Pinpoint the cell where the given text exists, returning its [X, Y] midpoint coordinate. 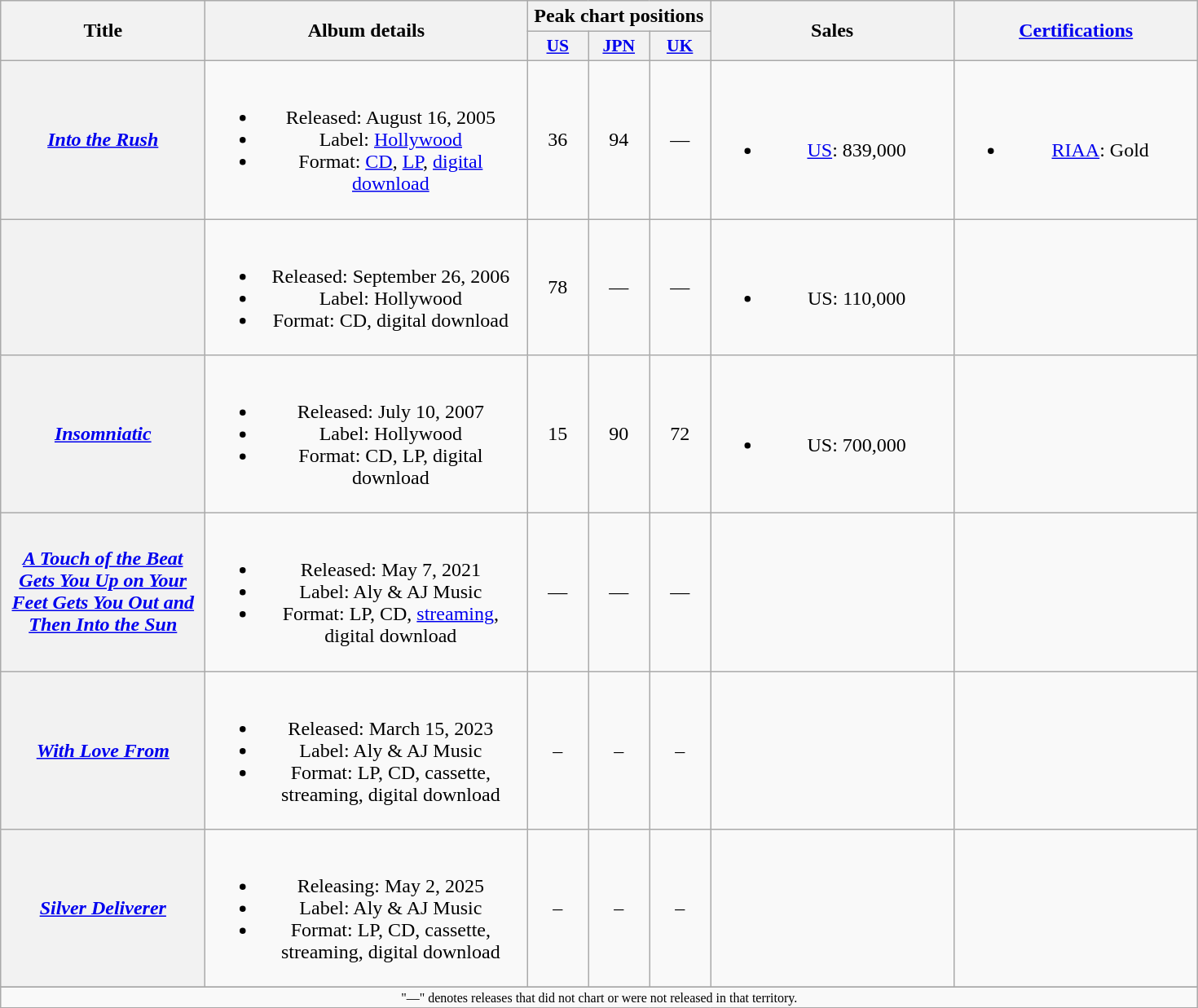
78 [557, 287]
"—" denotes releases that did not chart or were not released in that territory. [600, 997]
US: 110,000 [833, 287]
72 [680, 434]
Silver Deliverer [103, 909]
94 [619, 139]
Releasing: May 2, 2025Label: Aly & AJ MusicFormat: LP, CD, cassette, streaming, digital download [367, 909]
Album details [367, 31]
Insomniatic [103, 434]
UK [680, 46]
With Love From [103, 750]
36 [557, 139]
Released: September 26, 2006Label: HollywoodFormat: CD, digital download [367, 287]
Into the Rush [103, 139]
Released: May 7, 2021Label: Aly & AJ MusicFormat: LP, CD, streaming, digital download [367, 592]
A Touch of the Beat Gets You Up on Your Feet Gets You Out and Then Into the Sun [103, 592]
Released: August 16, 2005Label: HollywoodFormat: CD, LP, digital download [367, 139]
RIAA: Gold [1076, 139]
Sales [833, 31]
US [557, 46]
Title [103, 31]
US: 700,000 [833, 434]
Certifications [1076, 31]
Released: July 10, 2007Label: HollywoodFormat: CD, LP, digital download [367, 434]
15 [557, 434]
90 [619, 434]
Peak chart positions [619, 16]
Released: March 15, 2023Label: Aly & AJ MusicFormat: LP, CD, cassette, streaming, digital download [367, 750]
US: 839,000 [833, 139]
JPN [619, 46]
